Output the (x, y) coordinate of the center of the cell containing the given text.  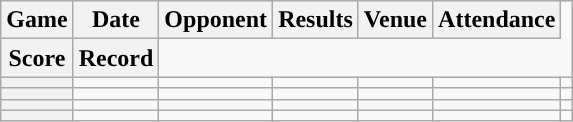
Results (316, 20)
Attendance (497, 20)
Opponent (216, 20)
Date (116, 20)
Record (116, 58)
Score (37, 58)
Venue (395, 20)
Game (37, 20)
